Determine the [x, y] coordinate at the center of the cell enclosing the given text.  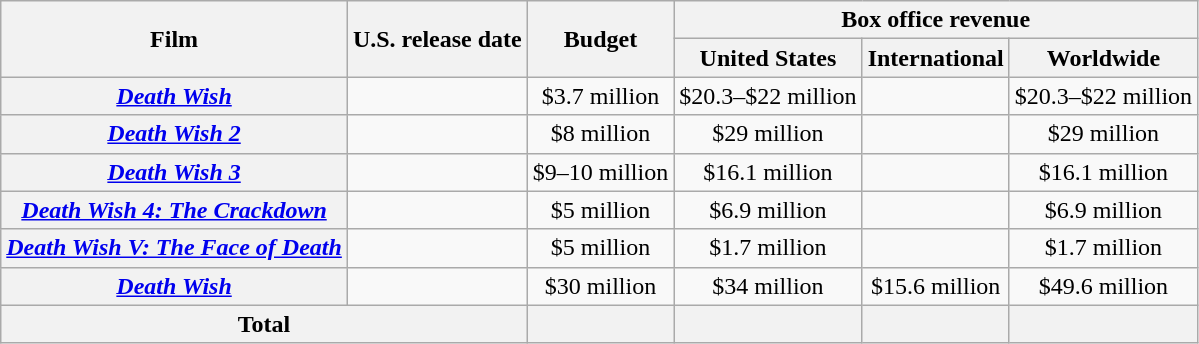
$30 million [600, 286]
U.S. release date [437, 39]
Death Wish 4: The Crackdown [174, 210]
$34 million [768, 286]
$15.6 million [936, 286]
$8 million [600, 134]
$3.7 million [600, 96]
Death Wish 2 [174, 134]
Death Wish 3 [174, 172]
$49.6 million [1103, 286]
Box office revenue [936, 20]
Death Wish V: The Face of Death [174, 248]
Budget [600, 39]
United States [768, 58]
$9–10 million [600, 172]
Worldwide [1103, 58]
Total [264, 324]
Film [174, 39]
International [936, 58]
